Scan for the cell matching the given text and deliver its (x, y) coordinate at center. 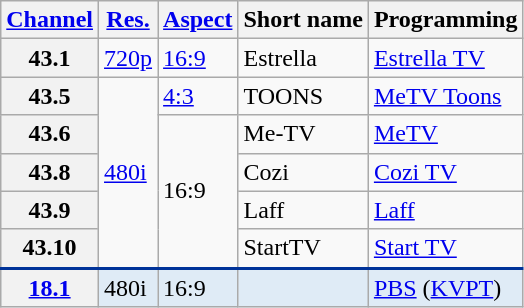
18.1 (50, 288)
StartTV (303, 248)
4:3 (198, 96)
Estrella TV (446, 58)
Aspect (198, 20)
43.5 (50, 96)
Cozi TV (446, 172)
Res. (128, 20)
Cozi (303, 172)
MeTV (446, 134)
Start TV (446, 248)
43.9 (50, 210)
TOONS (303, 96)
MeTV Toons (446, 96)
Short name (303, 20)
43.10 (50, 248)
Estrella (303, 58)
720p (128, 58)
Me-TV (303, 134)
PBS (KVPT) (446, 288)
43.1 (50, 58)
Programming (446, 20)
Channel (50, 20)
43.8 (50, 172)
43.6 (50, 134)
